Identify which cell holds the provided text, then report its (X, Y) central coordinate. 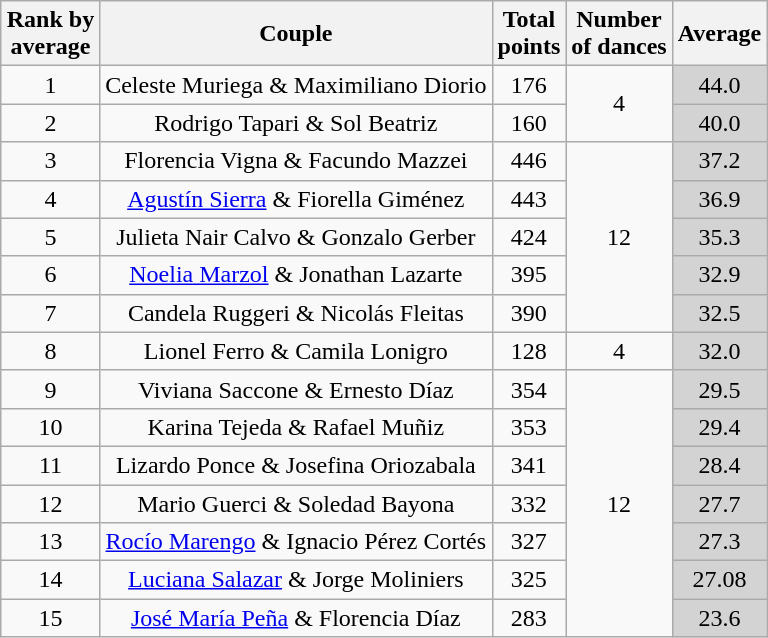
11 (50, 465)
7 (50, 313)
José María Peña & Florencia Díaz (296, 618)
8 (50, 351)
27.08 (720, 580)
Rocío Marengo & Ignacio Pérez Cortés (296, 542)
353 (529, 427)
Candela Ruggeri & Nicolás Fleitas (296, 313)
Lionel Ferro & Camila Lonigro (296, 351)
390 (529, 313)
36.9 (720, 199)
9 (50, 389)
10 (50, 427)
1 (50, 85)
Rodrigo Tapari & Sol Beatriz (296, 123)
Rank byaverage (50, 34)
27.3 (720, 542)
128 (529, 351)
28.4 (720, 465)
Average (720, 34)
176 (529, 85)
Lizardo Ponce & Josefina Oriozabala (296, 465)
Mario Guerci & Soledad Bayona (296, 503)
Karina Tejeda & Rafael Muñiz (296, 427)
14 (50, 580)
Celeste Muriega & Maximiliano Diorio (296, 85)
Florencia Vigna & Facundo Mazzei (296, 161)
354 (529, 389)
341 (529, 465)
424 (529, 237)
5 (50, 237)
Agustín Sierra & Fiorella Giménez (296, 199)
27.7 (720, 503)
29.4 (720, 427)
6 (50, 275)
Viviana Saccone & Ernesto Díaz (296, 389)
3 (50, 161)
Couple (296, 34)
2 (50, 123)
23.6 (720, 618)
Numberof dances (619, 34)
32.0 (720, 351)
327 (529, 542)
44.0 (720, 85)
446 (529, 161)
325 (529, 580)
13 (50, 542)
15 (50, 618)
35.3 (720, 237)
32.5 (720, 313)
40.0 (720, 123)
332 (529, 503)
Luciana Salazar & Jorge Moliniers (296, 580)
37.2 (720, 161)
443 (529, 199)
395 (529, 275)
29.5 (720, 389)
283 (529, 618)
160 (529, 123)
Noelia Marzol & Jonathan Lazarte (296, 275)
Totalpoints (529, 34)
32.9 (720, 275)
Julieta Nair Calvo & Gonzalo Gerber (296, 237)
